Provide the (x, y) coordinate of the cell's center where the given text is located.  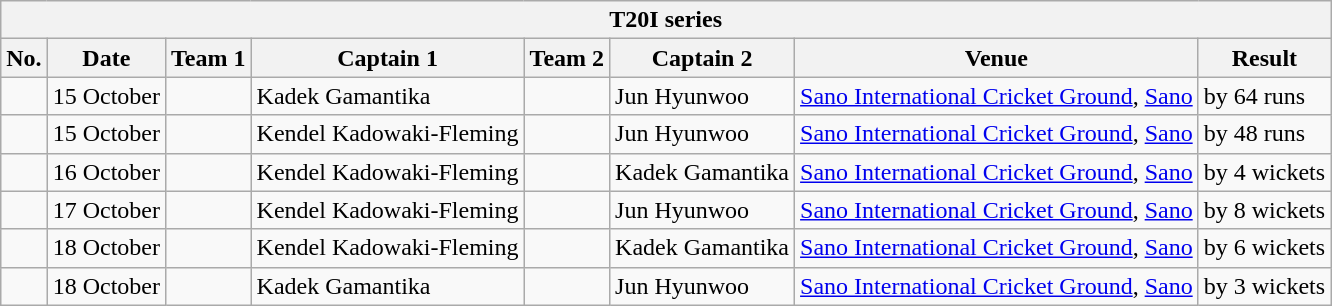
No. (24, 58)
Result (1264, 58)
Team 2 (567, 58)
T20I series (666, 20)
by 8 wickets (1264, 210)
Venue (997, 58)
by 3 wickets (1264, 286)
by 48 runs (1264, 134)
by 6 wickets (1264, 248)
17 October (106, 210)
Captain 2 (702, 58)
Date (106, 58)
by 64 runs (1264, 96)
Captain 1 (388, 58)
16 October (106, 172)
Team 1 (209, 58)
by 4 wickets (1264, 172)
